Locate the cell with the specified text and output its [x, y] center coordinate. 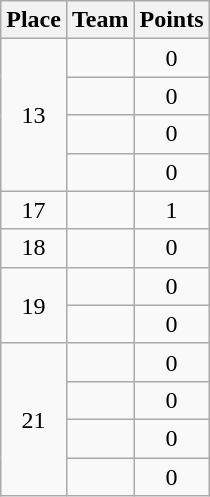
18 [34, 248]
17 [34, 210]
Place [34, 20]
19 [34, 305]
13 [34, 115]
21 [34, 419]
1 [172, 210]
Team [100, 20]
Points [172, 20]
